Output the [X, Y] coordinate of the center of the cell containing the given text.  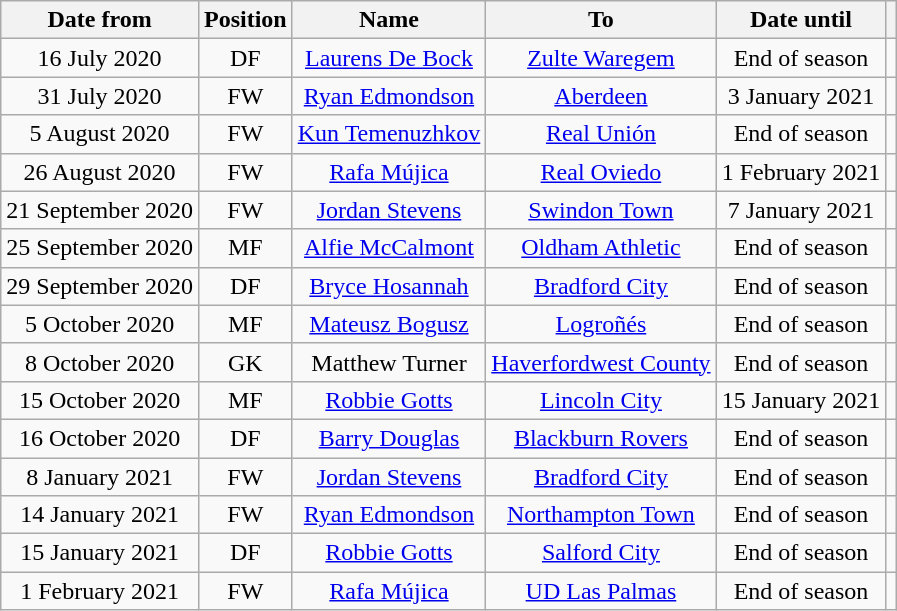
16 July 2020 [100, 58]
Northampton Town [601, 515]
3 January 2021 [801, 96]
UD Las Palmas [601, 591]
8 October 2020 [100, 362]
Laurens De Bock [389, 58]
Real Unión [601, 134]
Barry Douglas [389, 438]
Name [389, 20]
8 January 2021 [100, 477]
Bryce Hosannah [389, 286]
Swindon Town [601, 210]
7 January 2021 [801, 210]
Position [245, 20]
15 October 2020 [100, 400]
26 August 2020 [100, 172]
29 September 2020 [100, 286]
Date until [801, 20]
Aberdeen [601, 96]
5 August 2020 [100, 134]
GK [245, 362]
16 October 2020 [100, 438]
Logroñés [601, 324]
14 January 2021 [100, 515]
Oldham Athletic [601, 248]
Kun Temenuzhkov [389, 134]
Date from [100, 20]
21 September 2020 [100, 210]
Salford City [601, 553]
Real Oviedo [601, 172]
Lincoln City [601, 400]
5 October 2020 [100, 324]
To [601, 20]
Mateusz Bogusz [389, 324]
Haverfordwest County [601, 362]
Blackburn Rovers [601, 438]
Matthew Turner [389, 362]
25 September 2020 [100, 248]
31 July 2020 [100, 96]
Zulte Waregem [601, 58]
Alfie McCalmont [389, 248]
